Extract the [x, y] coordinate from the center of the cell holding the provided text.  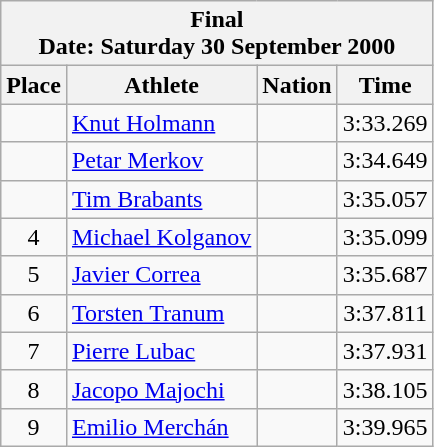
Petar Merkov [161, 161]
Time [385, 85]
Final Date: Saturday 30 September 2000 [217, 34]
Javier Correa [161, 275]
Athlete [161, 85]
Jacopo Majochi [161, 389]
7 [34, 351]
3:39.965 [385, 427]
6 [34, 313]
5 [34, 275]
8 [34, 389]
3:37.811 [385, 313]
3:35.687 [385, 275]
3:34.649 [385, 161]
Emilio Merchán [161, 427]
Tim Brabants [161, 199]
9 [34, 427]
3:35.057 [385, 199]
4 [34, 237]
Pierre Lubac [161, 351]
3:38.105 [385, 389]
3:37.931 [385, 351]
3:33.269 [385, 123]
Place [34, 85]
Torsten Tranum [161, 313]
Michael Kolganov [161, 237]
Nation [297, 85]
3:35.099 [385, 237]
Knut Holmann [161, 123]
